From the cell containing the given text, extract its center point as [X, Y] coordinate. 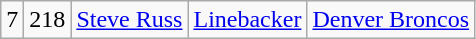
218 [48, 20]
Denver Broncos [391, 20]
7 [12, 20]
Linebacker [248, 20]
Steve Russ [130, 20]
